Provide the [X, Y] coordinate of the cell's center where the given text is located.  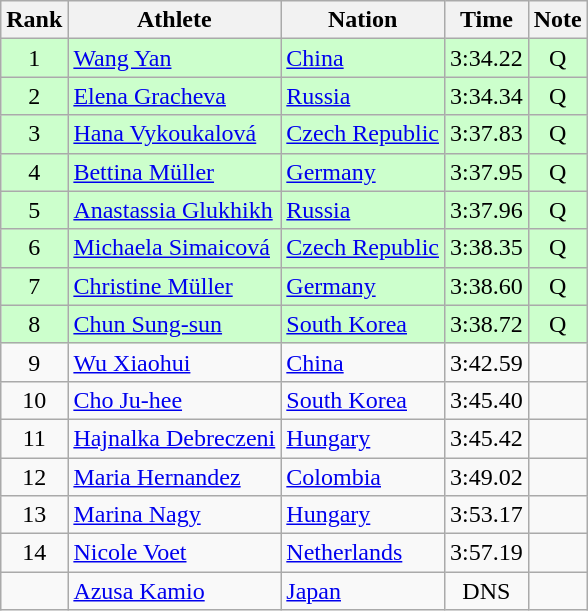
3:37.96 [486, 210]
5 [34, 210]
Christine Müller [174, 286]
6 [34, 248]
Bettina Müller [174, 172]
DNS [486, 591]
Elena Gracheva [174, 96]
3:53.17 [486, 515]
Marina Nagy [174, 515]
Note [558, 20]
Chun Sung-sun [174, 324]
4 [34, 172]
3:38.72 [486, 324]
13 [34, 515]
Netherlands [363, 553]
10 [34, 400]
3:45.40 [486, 400]
3:38.60 [486, 286]
Colombia [363, 477]
3 [34, 134]
11 [34, 438]
Maria Hernandez [174, 477]
Wu Xiaohui [174, 362]
14 [34, 553]
Anastassia Glukhikh [174, 210]
Nation [363, 20]
Hajnalka Debreczeni [174, 438]
Michaela Simaicová [174, 248]
3:37.83 [486, 134]
Athlete [174, 20]
Cho Ju-hee [174, 400]
Time [486, 20]
3:34.34 [486, 96]
Japan [363, 591]
12 [34, 477]
9 [34, 362]
Wang Yan [174, 58]
1 [34, 58]
3:45.42 [486, 438]
Rank [34, 20]
7 [34, 286]
3:42.59 [486, 362]
8 [34, 324]
3:34.22 [486, 58]
Azusa Kamio [174, 591]
3:57.19 [486, 553]
3:49.02 [486, 477]
3:37.95 [486, 172]
Hana Vykoukalová [174, 134]
2 [34, 96]
Nicole Voet [174, 553]
3:38.35 [486, 248]
